Determine the [X, Y] coordinate at the center of the cell enclosing the given text.  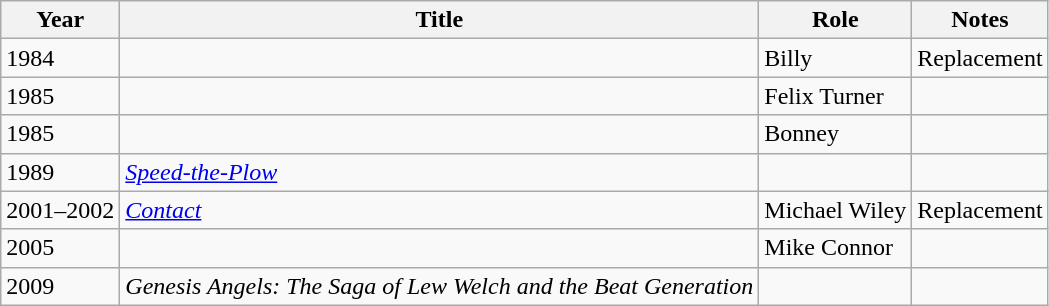
Genesis Angels: The Saga of Lew Welch and the Beat Generation [440, 286]
Contact [440, 210]
Michael Wiley [836, 210]
2001–2002 [60, 210]
Title [440, 20]
Felix Turner [836, 96]
Billy [836, 58]
Bonney [836, 134]
Speed-the-Plow [440, 172]
Role [836, 20]
Notes [980, 20]
Mike Connor [836, 248]
Year [60, 20]
2005 [60, 248]
2009 [60, 286]
1984 [60, 58]
1989 [60, 172]
